Determine the (X, Y) coordinate at the center of the cell enclosing the given text.  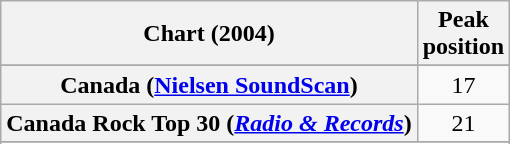
21 (463, 123)
Canada (Nielsen SoundScan) (209, 85)
Chart (2004) (209, 34)
Canada Rock Top 30 (Radio & Records) (209, 123)
Peakposition (463, 34)
17 (463, 85)
